Detect which cell encompasses the target text, then output its (x, y) center coordinate. 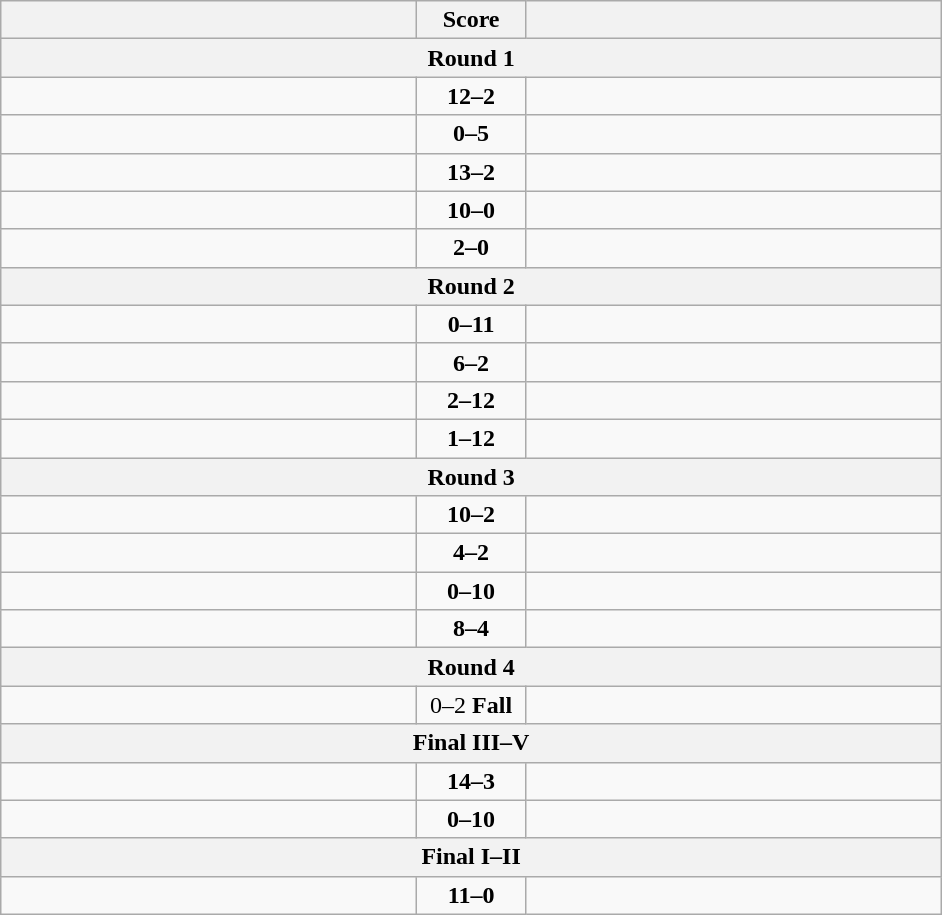
14–3 (472, 781)
2–12 (472, 400)
Final I–II (472, 857)
0–5 (472, 134)
2–0 (472, 248)
0–11 (472, 324)
10–2 (472, 515)
10–0 (472, 210)
Round 2 (472, 286)
Score (472, 20)
11–0 (472, 895)
Round 3 (472, 477)
13–2 (472, 172)
6–2 (472, 362)
4–2 (472, 553)
Round 4 (472, 667)
12–2 (472, 96)
1–12 (472, 438)
Final III–V (472, 743)
8–4 (472, 629)
0–2 Fall (472, 705)
Round 1 (472, 58)
